Determine the [x, y] coordinate at the center of the cell enclosing the given text.  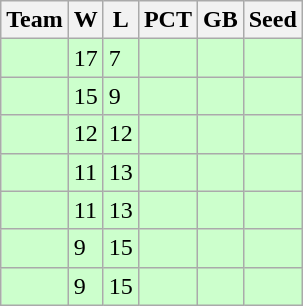
W [86, 20]
7 [120, 58]
L [120, 20]
17 [86, 58]
Team [35, 20]
GB [220, 20]
PCT [168, 20]
Seed [272, 20]
